Detect which cell encompasses the target text, then output its (X, Y) center coordinate. 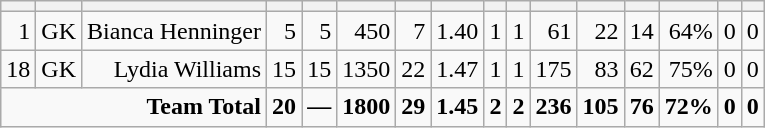
61 (554, 31)
29 (414, 107)
Lydia Williams (174, 69)
Bianca Henninger (174, 31)
7 (414, 31)
1.47 (458, 69)
— (320, 107)
1800 (366, 107)
105 (600, 107)
1350 (366, 69)
14 (642, 31)
1.40 (458, 31)
175 (554, 69)
450 (366, 31)
20 (284, 107)
18 (18, 69)
64% (688, 31)
Team Total (134, 107)
75% (688, 69)
72% (688, 107)
236 (554, 107)
83 (600, 69)
76 (642, 107)
1.45 (458, 107)
62 (642, 69)
